Return (x, y) of the center of cell containing provided text 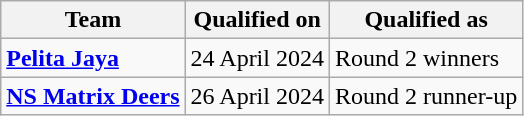
Qualified as (426, 20)
NS Matrix Deers (93, 96)
26 April 2024 (257, 96)
24 April 2024 (257, 58)
Pelita Jaya (93, 58)
Qualified on (257, 20)
Team (93, 20)
Round 2 runner-up (426, 96)
Round 2 winners (426, 58)
